From the cell containing the given text, extract its center point as [x, y] coordinate. 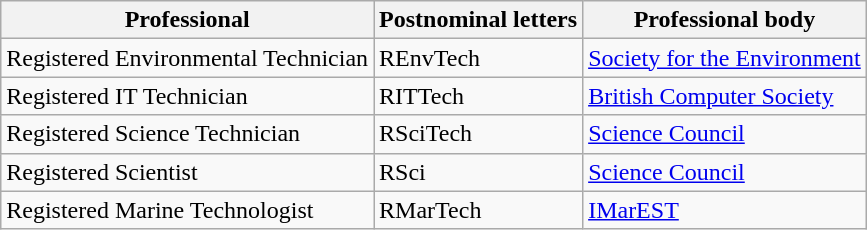
RITTech [478, 96]
Registered Science Technician [188, 134]
RSciTech [478, 134]
RSci [478, 172]
IMarEST [725, 210]
Professional body [725, 20]
British Computer Society [725, 96]
Registered Scientist [188, 172]
RMarTech [478, 210]
REnvTech [478, 58]
Postnominal letters [478, 20]
Registered Environmental Technician [188, 58]
Registered Marine Technologist [188, 210]
Registered IT Technician [188, 96]
Society for the Environment [725, 58]
Professional [188, 20]
